From the cell containing the given text, extract its center point as (X, Y) coordinate. 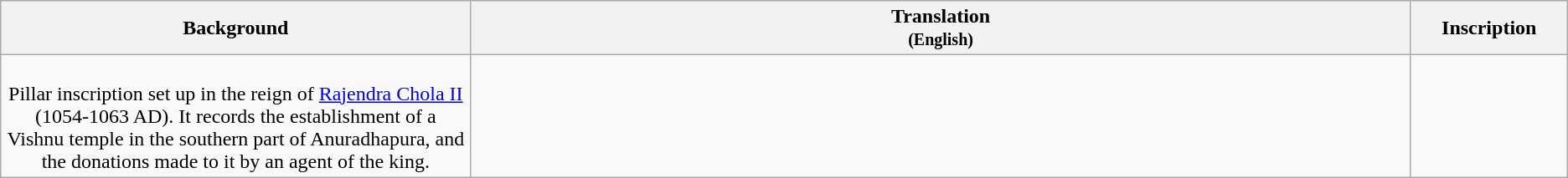
Inscription (1489, 28)
Translation(English) (941, 28)
Background (236, 28)
